Provide the [x, y] coordinate of the cell's center where the given text is located.  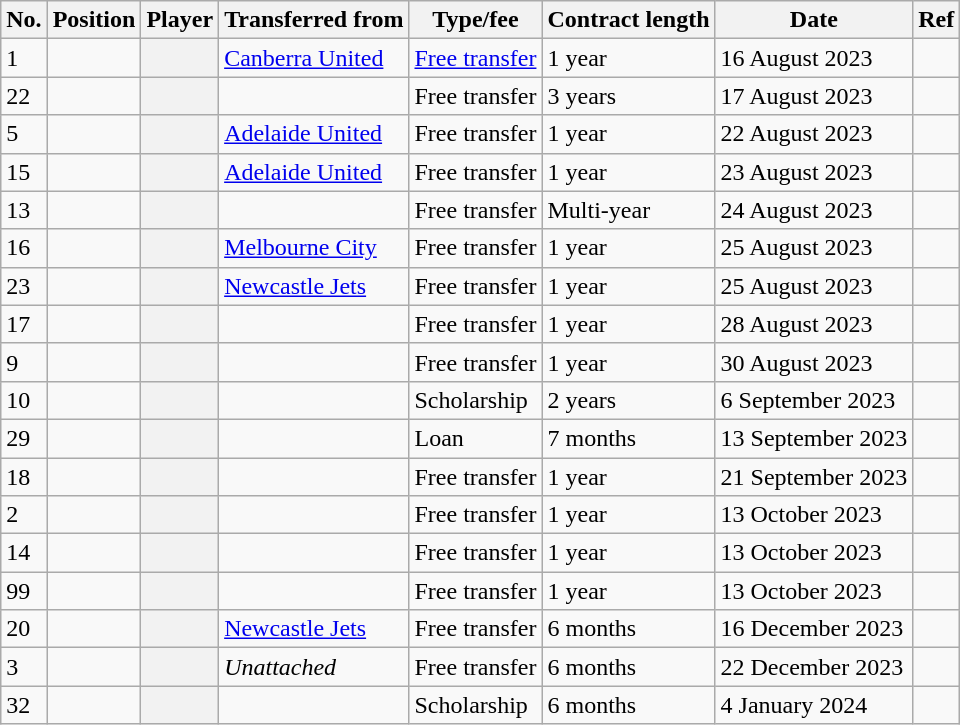
32 [24, 705]
28 August 2023 [814, 324]
22 August 2023 [814, 134]
13 [24, 210]
No. [24, 20]
22 [24, 96]
21 September 2023 [814, 477]
Melbourne City [314, 248]
7 months [628, 438]
15 [24, 172]
Date [814, 20]
Position [94, 20]
22 December 2023 [814, 667]
16 [24, 248]
16 August 2023 [814, 58]
Unattached [314, 667]
Multi-year [628, 210]
4 January 2024 [814, 705]
3 years [628, 96]
17 [24, 324]
6 September 2023 [814, 400]
20 [24, 629]
Contract length [628, 20]
3 [24, 667]
Transferred from [314, 20]
Loan [476, 438]
10 [24, 400]
Ref [936, 20]
99 [24, 591]
Player [180, 20]
2 years [628, 400]
9 [24, 362]
2 [24, 515]
29 [24, 438]
24 August 2023 [814, 210]
23 [24, 286]
Type/fee [476, 20]
13 September 2023 [814, 438]
16 December 2023 [814, 629]
Canberra United [314, 58]
14 [24, 553]
5 [24, 134]
17 August 2023 [814, 96]
23 August 2023 [814, 172]
18 [24, 477]
30 August 2023 [814, 362]
1 [24, 58]
